Locate the cell with the specified text and output its (x, y) center coordinate. 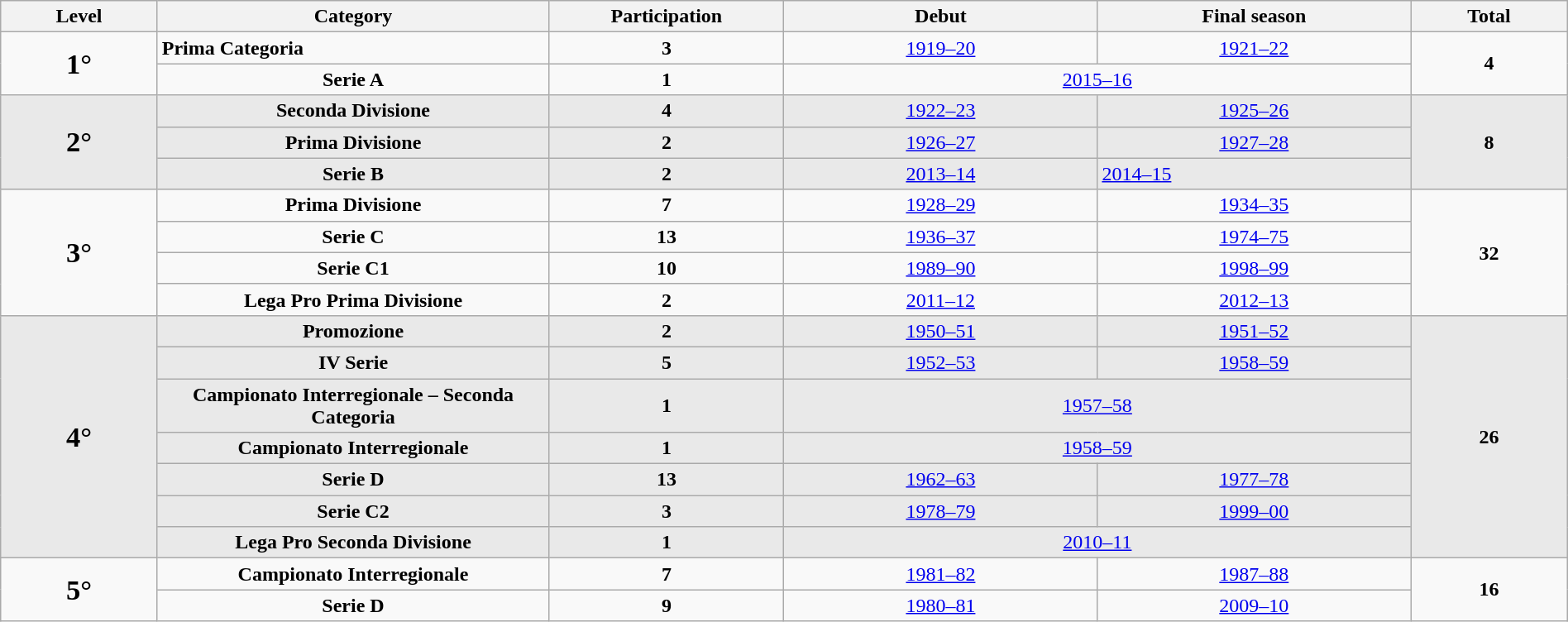
1989–90 (941, 268)
1926–27 (941, 142)
2° (79, 142)
1962–63 (941, 480)
1921–22 (1254, 48)
Serie A (353, 79)
Lega Pro Prima Divisione (353, 299)
2012–13 (1254, 299)
1957–58 (1097, 405)
Serie C2 (353, 511)
Lega Pro Seconda Divisione (353, 543)
2014–15 (1254, 174)
1998–99 (1254, 268)
1980–81 (941, 605)
1974–75 (1254, 237)
1978–79 (941, 511)
1936–37 (941, 237)
1950–51 (941, 331)
1922–23 (941, 111)
2011–12 (941, 299)
32 (1489, 252)
Total (1489, 17)
2009–10 (1254, 605)
3° (79, 252)
Participation (667, 17)
Serie C (353, 237)
5° (79, 590)
Level (79, 17)
Campionato Interregionale – Seconda Categoria (353, 405)
2010–11 (1097, 543)
26 (1489, 437)
Category (353, 17)
1999–00 (1254, 511)
Debut (941, 17)
1934–35 (1254, 205)
5 (667, 362)
8 (1489, 142)
1977–78 (1254, 480)
Final season (1254, 17)
Serie C1 (353, 268)
10 (667, 268)
IV Serie (353, 362)
1919–20 (941, 48)
2015–16 (1097, 79)
1951–52 (1254, 331)
Promozione (353, 331)
1987–88 (1254, 574)
4° (79, 437)
Prima Categoria (353, 48)
1° (79, 64)
1952–53 (941, 362)
9 (667, 605)
Seconda Divisione (353, 111)
1927–28 (1254, 142)
1981–82 (941, 574)
2013–14 (941, 174)
1925–26 (1254, 111)
1928–29 (941, 205)
16 (1489, 590)
Serie B (353, 174)
